Determine the (x, y) coordinate at the center of the cell enclosing the given text.  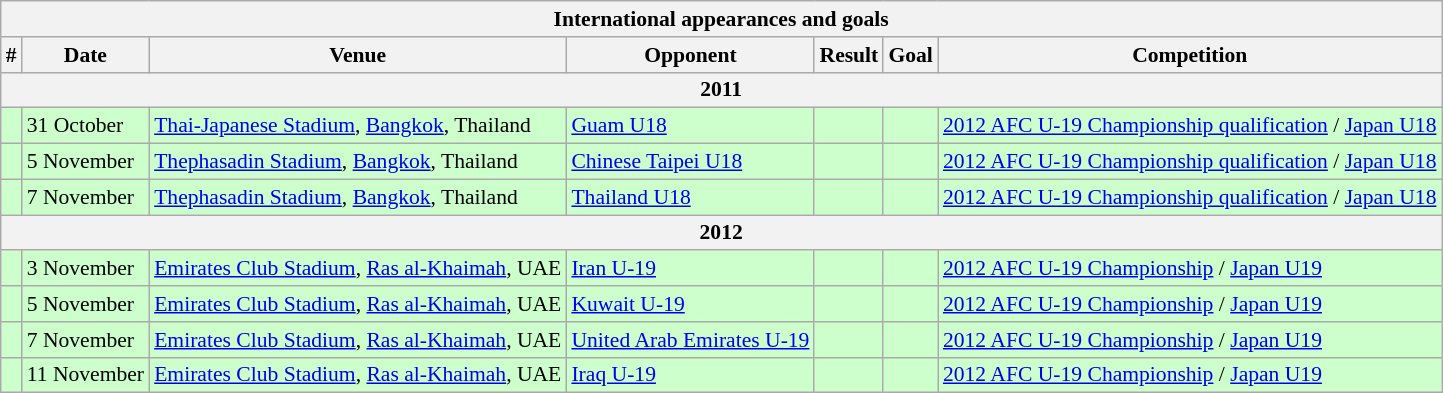
11 November (86, 375)
2012 (722, 233)
Opponent (690, 55)
International appearances and goals (722, 19)
United Arab Emirates U-19 (690, 340)
Result (848, 55)
Competition (1190, 55)
31 October (86, 126)
3 November (86, 269)
Thai-Japanese Stadium, Bangkok, Thailand (358, 126)
Goal (910, 55)
Thailand U18 (690, 197)
Venue (358, 55)
2011 (722, 90)
# (12, 55)
Iran U-19 (690, 269)
Iraq U-19 (690, 375)
Kuwait U-19 (690, 304)
Chinese Taipei U18 (690, 162)
Date (86, 55)
Guam U18 (690, 126)
